Provide the (x, y) coordinate of the cell's center where the given text is located.  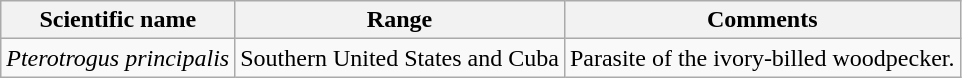
Scientific name (118, 20)
Range (400, 20)
Parasite of the ivory-billed woodpecker. (762, 58)
Comments (762, 20)
Pterotrogus principalis (118, 58)
Southern United States and Cuba (400, 58)
